Output the [x, y] coordinate of the center of the cell containing the given text.  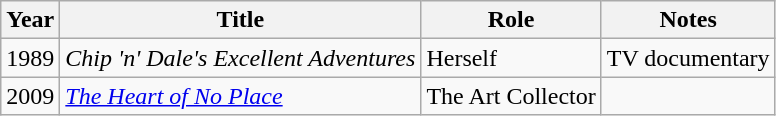
Chip 'n' Dale's Excellent Adventures [240, 58]
Role [511, 20]
1989 [30, 58]
Year [30, 20]
TV documentary [688, 58]
The Art Collector [511, 96]
Notes [688, 20]
Herself [511, 58]
The Heart of No Place [240, 96]
Title [240, 20]
2009 [30, 96]
